Scan for the cell matching the given text and deliver its (X, Y) coordinate at center. 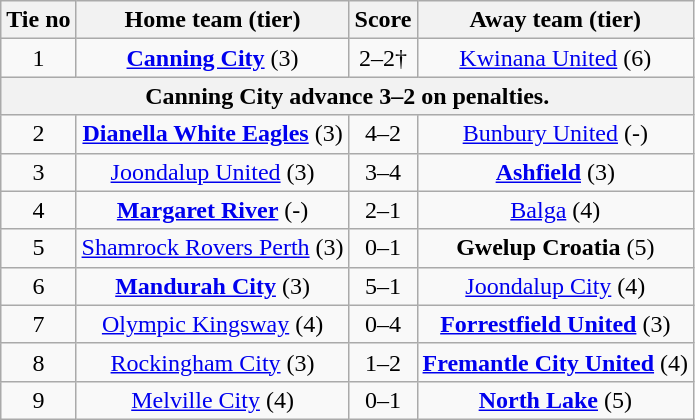
Ashfield (3) (556, 172)
9 (38, 400)
Canning City (3) (212, 58)
Canning City advance 3–2 on penalties. (348, 96)
Tie no (38, 20)
Melville City (4) (212, 400)
5 (38, 248)
Away team (tier) (556, 20)
1–2 (383, 362)
0–4 (383, 324)
Joondalup United (3) (212, 172)
5–1 (383, 286)
7 (38, 324)
1 (38, 58)
2–2† (383, 58)
Mandurah City (3) (212, 286)
Olympic Kingsway (4) (212, 324)
2–1 (383, 210)
Score (383, 20)
Kwinana United (6) (556, 58)
Fremantle City United (4) (556, 362)
8 (38, 362)
Forrestfield United (3) (556, 324)
Shamrock Rovers Perth (3) (212, 248)
Rockingham City (3) (212, 362)
Joondalup City (4) (556, 286)
3 (38, 172)
Dianella White Eagles (3) (212, 134)
North Lake (5) (556, 400)
2 (38, 134)
Home team (tier) (212, 20)
Balga (4) (556, 210)
Bunbury United (-) (556, 134)
4–2 (383, 134)
6 (38, 286)
3–4 (383, 172)
Gwelup Croatia (5) (556, 248)
4 (38, 210)
Margaret River (-) (212, 210)
